Search for the cell housing the specified text and yield its [X, Y] center coordinate. 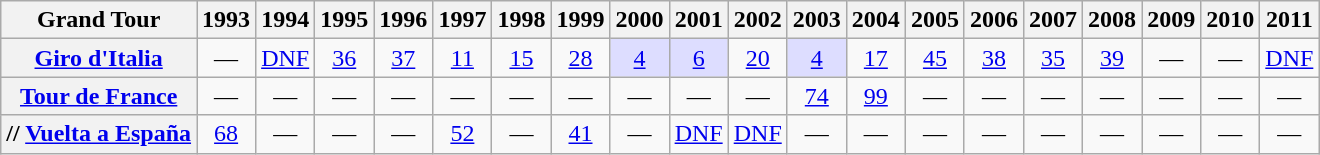
2007 [1054, 20]
11 [462, 58]
2001 [698, 20]
39 [1112, 58]
17 [876, 58]
6 [698, 58]
2010 [1230, 20]
1997 [462, 20]
68 [226, 134]
2000 [640, 20]
2009 [1172, 20]
20 [758, 58]
35 [1054, 58]
2002 [758, 20]
38 [994, 58]
1993 [226, 20]
1998 [522, 20]
99 [876, 96]
36 [344, 58]
52 [462, 134]
37 [404, 58]
28 [580, 58]
2008 [1112, 20]
2004 [876, 20]
1995 [344, 20]
2011 [1290, 20]
15 [522, 58]
2006 [994, 20]
Giro d'Italia [99, 58]
2003 [816, 20]
45 [934, 58]
// Vuelta a España [99, 134]
74 [816, 96]
1994 [286, 20]
2005 [934, 20]
1999 [580, 20]
1996 [404, 20]
Tour de France [99, 96]
41 [580, 134]
Grand Tour [99, 20]
